Identify which cell holds the provided text, then report its [x, y] central coordinate. 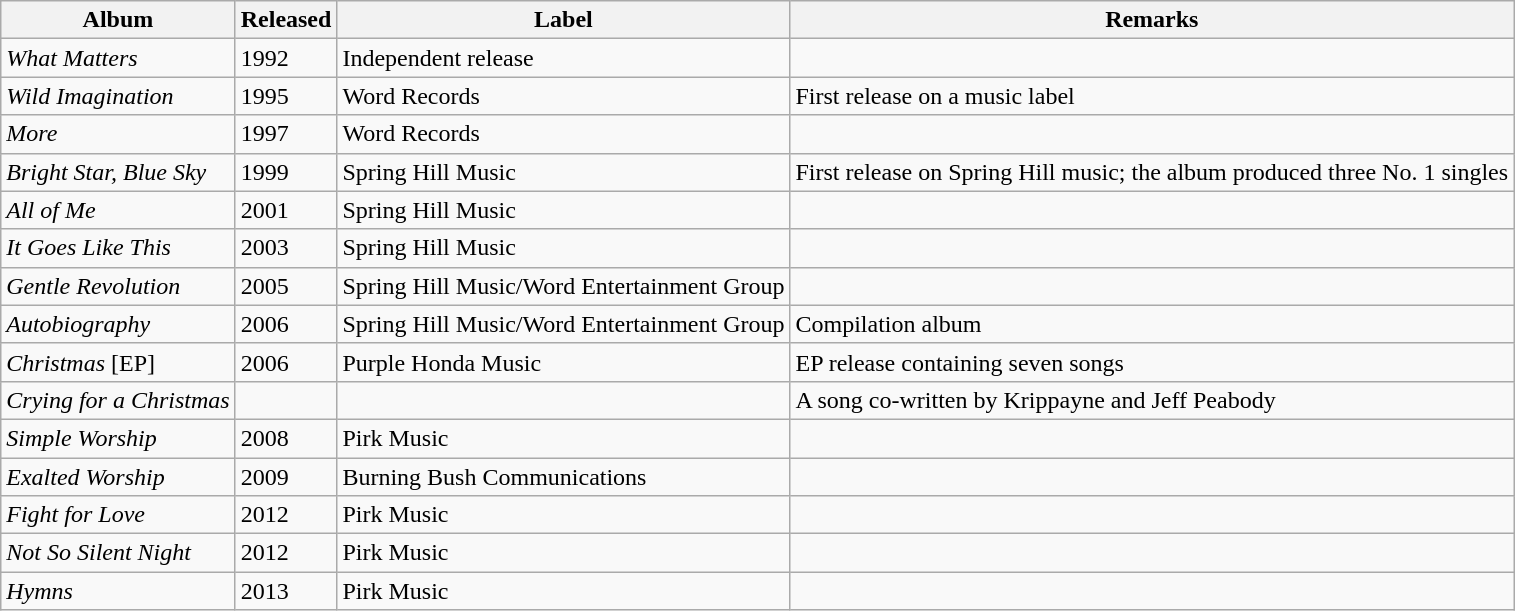
2009 [286, 477]
Bright Star, Blue Sky [118, 172]
Wild Imagination [118, 96]
A song co-written by Krippayne and Jeff Peabody [1152, 400]
Independent release [564, 58]
Album [118, 20]
1997 [286, 134]
2008 [286, 438]
First release on a music label [1152, 96]
More [118, 134]
It Goes Like This [118, 248]
Remarks [1152, 20]
2005 [286, 286]
EP release containing seven songs [1152, 362]
Label [564, 20]
Simple Worship [118, 438]
1999 [286, 172]
1995 [286, 96]
Fight for Love [118, 515]
What Matters [118, 58]
1992 [286, 58]
Exalted Worship [118, 477]
Released [286, 20]
First release on Spring Hill music; the album produced three No. 1 singles [1152, 172]
2001 [286, 210]
Compilation album [1152, 324]
Hymns [118, 591]
Purple Honda Music [564, 362]
Autobiography [118, 324]
2013 [286, 591]
2003 [286, 248]
Burning Bush Communications [564, 477]
Gentle Revolution [118, 286]
All of Me [118, 210]
Crying for a Christmas [118, 400]
Not So Silent Night [118, 553]
Christmas [EP] [118, 362]
